Capture the cell that displays the provided text and extract its [X, Y] central coordinate. 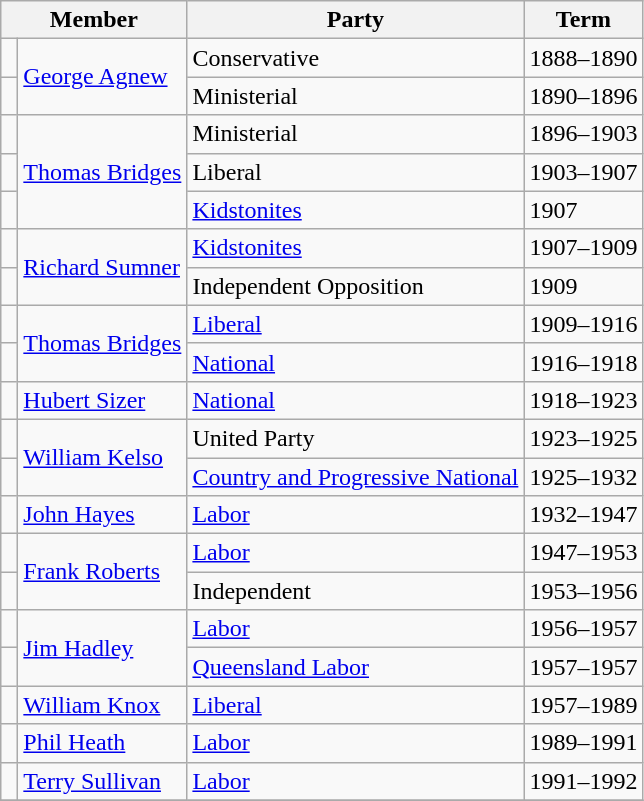
Term [584, 20]
1907 [584, 210]
William Knox [102, 705]
1909–1916 [584, 324]
1918–1923 [584, 400]
William Kelso [102, 457]
1907–1909 [584, 248]
1953–1956 [584, 591]
1957–1957 [584, 667]
Jim Hadley [102, 648]
1932–1947 [584, 515]
1916–1918 [584, 362]
Independent Opposition [356, 286]
1989–1991 [584, 743]
Conservative [356, 58]
Queensland Labor [356, 667]
1947–1953 [584, 553]
1925–1932 [584, 477]
1957–1989 [584, 705]
1923–1925 [584, 438]
Hubert Sizer [102, 400]
United Party [356, 438]
1890–1896 [584, 96]
Frank Roberts [102, 572]
Member [94, 20]
1909 [584, 286]
George Agnew [102, 77]
1903–1907 [584, 172]
Independent [356, 591]
Party [356, 20]
1888–1890 [584, 58]
1956–1957 [584, 629]
Terry Sullivan [102, 781]
Phil Heath [102, 743]
Country and Progressive National [356, 477]
John Hayes [102, 515]
Richard Sumner [102, 267]
1896–1903 [584, 134]
1991–1992 [584, 781]
